Identify which cell holds the provided text, then report its (X, Y) central coordinate. 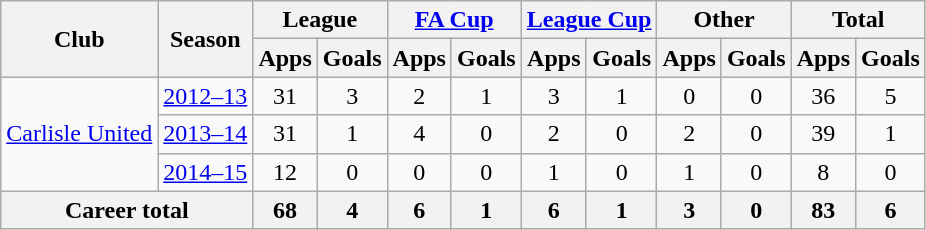
2014–15 (206, 172)
36 (823, 96)
Other (724, 20)
8 (823, 172)
Carlisle United (80, 134)
Club (80, 39)
83 (823, 210)
12 (285, 172)
League Cup (589, 20)
FA Cup (454, 20)
2013–14 (206, 134)
2012–13 (206, 96)
39 (823, 134)
68 (285, 210)
5 (891, 96)
Career total (127, 210)
Season (206, 39)
Total (858, 20)
League (320, 20)
